Find where the given text appears and provide that cell's center as [X, Y] coordinate. 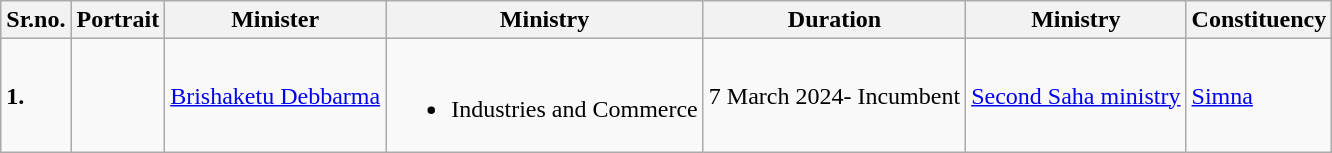
Industries and Commerce [545, 96]
Second Saha ministry [1076, 96]
Brishaketu Debbarma [276, 96]
Sr.no. [36, 20]
7 March 2024- Incumbent [834, 96]
1. [36, 96]
Minister [276, 20]
Constituency [1259, 20]
Simna [1259, 96]
Portrait [118, 20]
Duration [834, 20]
